Find where the given text appears and provide that cell's center as [X, Y] coordinate. 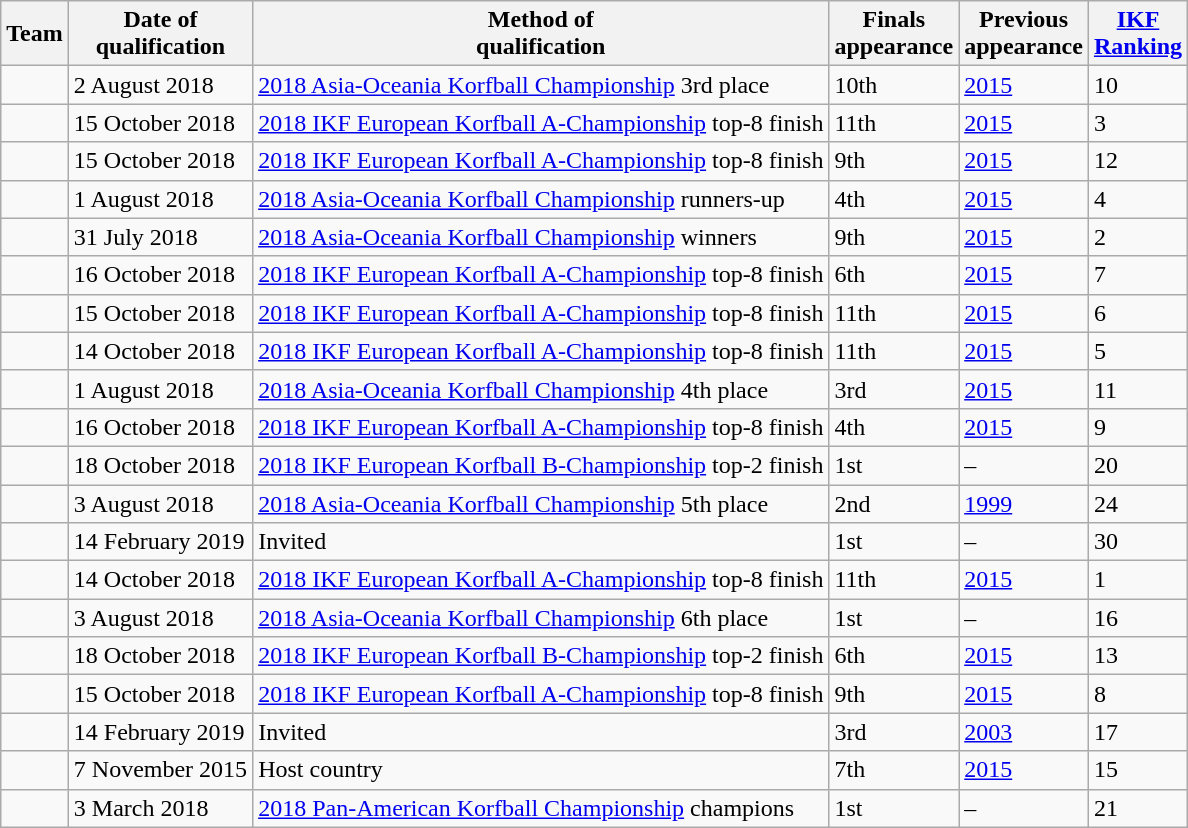
20 [1138, 465]
Host country [541, 770]
12 [1138, 161]
7th [894, 770]
13 [1138, 656]
2nd [894, 503]
10th [894, 85]
4 [1138, 199]
1 [1138, 580]
2018 Asia-Oceania Korfball Championship 5th place [541, 503]
2018 Asia-Oceania Korfball Championship 4th place [541, 389]
3 March 2018 [160, 808]
Team [35, 34]
17 [1138, 732]
IKFRanking [1138, 34]
5 [1138, 351]
9 [1138, 427]
Finalsappearance [894, 34]
30 [1138, 542]
8 [1138, 694]
10 [1138, 85]
24 [1138, 503]
16 [1138, 618]
11 [1138, 389]
31 July 2018 [160, 237]
2003 [1024, 732]
1999 [1024, 503]
Method ofqualification [541, 34]
6 [1138, 313]
7 [1138, 275]
2018 Asia-Oceania Korfball Championship winners [541, 237]
2018 Asia-Oceania Korfball Championship 6th place [541, 618]
2018 Asia-Oceania Korfball Championship 3rd place [541, 85]
2 August 2018 [160, 85]
21 [1138, 808]
2 [1138, 237]
Date ofqualification [160, 34]
2018 Asia-Oceania Korfball Championship runners-up [541, 199]
Previousappearance [1024, 34]
3 [1138, 123]
2018 Pan-American Korfball Championship champions [541, 808]
7 November 2015 [160, 770]
15 [1138, 770]
